Output the (X, Y) coordinate of the center of the cell containing the given text.  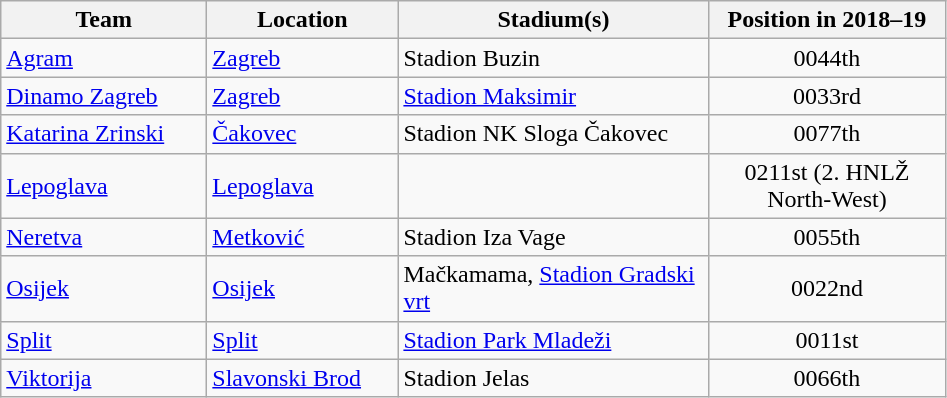
Position in 2018–19 (827, 20)
Agram (104, 58)
Stadium(s) (554, 20)
Stadion Jelas (554, 378)
Neretva (104, 237)
Location (302, 20)
Slavonski Brod (302, 378)
0033rd (827, 96)
0066th (827, 378)
Stadion NK Sloga Čakovec (554, 134)
0011st (827, 340)
Mačkamama, Stadion Gradski vrt (554, 288)
Dinamo Zagreb (104, 96)
Stadion Park Mladeži (554, 340)
Team (104, 20)
0055th (827, 237)
0022nd (827, 288)
Stadion Maksimir (554, 96)
Viktorija (104, 378)
Stadion Iza Vage (554, 237)
Metković (302, 237)
Stadion Buzin (554, 58)
0077th (827, 134)
Čakovec (302, 134)
0044th (827, 58)
0211st (2. HNLŽ North-West) (827, 186)
Katarina Zrinski (104, 134)
